Find where the given text appears and provide that cell's center as (X, Y) coordinate. 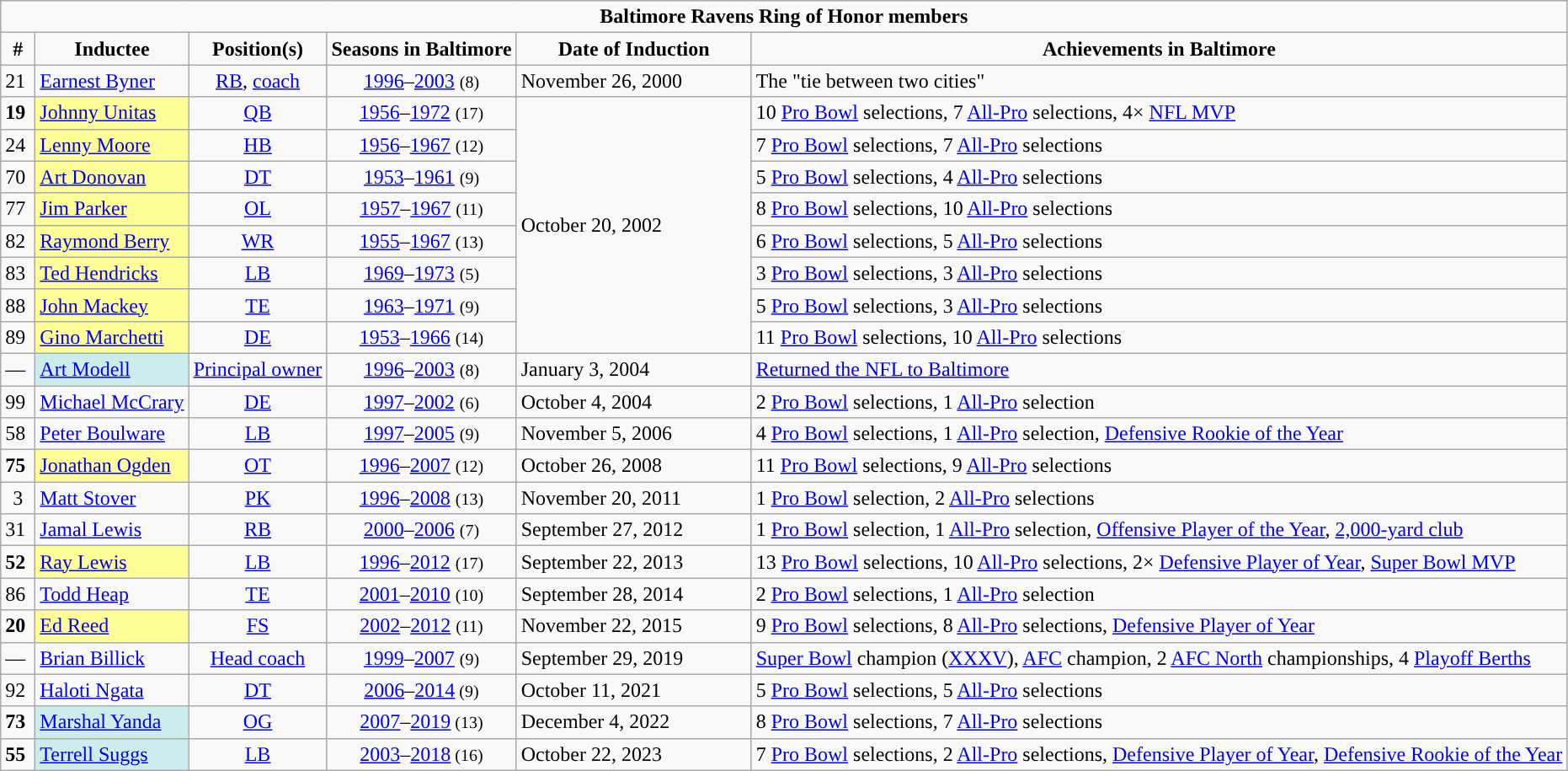
Position(s) (258, 49)
6 Pro Bowl selections, 5 All-Pro selections (1159, 241)
Raymond Berry (112, 241)
3 Pro Bowl selections, 3 All-Pro selections (1159, 273)
1953–1961 (9) (421, 177)
Jim Parker (112, 209)
20 (19, 626)
November 5, 2006 (633, 434)
Jamal Lewis (112, 530)
Jonathan Ogden (112, 466)
Gino Marchetti (112, 337)
OT (258, 466)
RB, coach (258, 81)
November 22, 2015 (633, 626)
2001–2010 (10) (421, 594)
October 4, 2004 (633, 402)
88 (19, 305)
September 29, 2019 (633, 658)
Inductee (112, 49)
82 (19, 241)
November 26, 2000 (633, 81)
1956–1967 (12) (421, 145)
8 Pro Bowl selections, 10 All-Pro selections (1159, 209)
89 (19, 337)
Date of Induction (633, 49)
2003–2018 (16) (421, 754)
October 26, 2008 (633, 466)
75 (19, 466)
1 Pro Bowl selection, 1 All-Pro selection, Offensive Player of the Year, 2,000-yard club (1159, 530)
Head coach (258, 658)
10 Pro Bowl selections, 7 All-Pro selections, 4× NFL MVP (1159, 113)
September 22, 2013 (633, 562)
PK (258, 498)
2006–2014 (9) (421, 690)
24 (19, 145)
Principal owner (258, 369)
December 4, 2022 (633, 722)
WR (258, 241)
1997–2002 (6) (421, 402)
5 Pro Bowl selections, 5 All-Pro selections (1159, 690)
13 Pro Bowl selections, 10 All-Pro selections, 2× Defensive Player of Year, Super Bowl MVP (1159, 562)
October 22, 2023 (633, 754)
FS (258, 626)
11 Pro Bowl selections, 10 All-Pro selections (1159, 337)
Todd Heap (112, 594)
Peter Boulware (112, 434)
11 Pro Bowl selections, 9 All-Pro selections (1159, 466)
HB (258, 145)
Matt Stover (112, 498)
1996–2008 (13) (421, 498)
Baltimore Ravens Ring of Honor members (784, 17)
1997–2005 (9) (421, 434)
1996–2012 (17) (421, 562)
January 3, 2004 (633, 369)
1957–1967 (11) (421, 209)
70 (19, 177)
Marshal Yanda (112, 722)
55 (19, 754)
1 Pro Bowl selection, 2 All-Pro selections (1159, 498)
9 Pro Bowl selections, 8 All-Pro selections, Defensive Player of Year (1159, 626)
83 (19, 273)
5 Pro Bowl selections, 3 All-Pro selections (1159, 305)
# (19, 49)
19 (19, 113)
77 (19, 209)
John Mackey (112, 305)
58 (19, 434)
September 28, 2014 (633, 594)
1953–1966 (14) (421, 337)
RB (258, 530)
Returned the NFL to Baltimore (1159, 369)
Ed Reed (112, 626)
Seasons in Baltimore (421, 49)
99 (19, 402)
OL (258, 209)
The "tie between two cities" (1159, 81)
86 (19, 594)
Johnny Unitas (112, 113)
31 (19, 530)
Ted Hendricks (112, 273)
21 (19, 81)
Terrell Suggs (112, 754)
5 Pro Bowl selections, 4 All-Pro selections (1159, 177)
October 20, 2002 (633, 225)
2002–2012 (11) (421, 626)
Super Bowl champion (XXXV), AFC champion, 2 AFC North championships, 4 Playoff Berths (1159, 658)
1955–1967 (13) (421, 241)
7 Pro Bowl selections, 7 All-Pro selections (1159, 145)
QB (258, 113)
7 Pro Bowl selections, 2 All-Pro selections, Defensive Player of Year, Defensive Rookie of the Year (1159, 754)
1956–1972 (17) (421, 113)
4 Pro Bowl selections, 1 All-Pro selection, Defensive Rookie of the Year (1159, 434)
Ray Lewis (112, 562)
November 20, 2011 (633, 498)
2007–2019 (13) (421, 722)
October 11, 2021 (633, 690)
1969–1973 (5) (421, 273)
1996–2007 (12) (421, 466)
8 Pro Bowl selections, 7 All-Pro selections (1159, 722)
Haloti Ngata (112, 690)
2000–2006 (7) (421, 530)
Lenny Moore (112, 145)
Achievements in Baltimore (1159, 49)
1963–1971 (9) (421, 305)
Art Donovan (112, 177)
OG (258, 722)
Michael McCrary (112, 402)
92 (19, 690)
1999–2007 (9) (421, 658)
September 27, 2012 (633, 530)
52 (19, 562)
3 (19, 498)
Art Modell (112, 369)
Earnest Byner (112, 81)
Brian Billick (112, 658)
73 (19, 722)
